Pinpoint the cell where the given text exists, returning its (X, Y) midpoint coordinate. 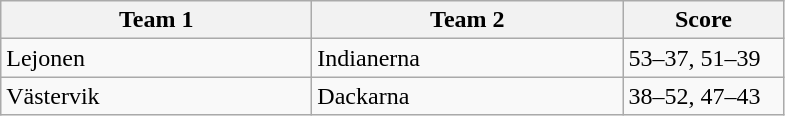
Team 1 (156, 20)
Indianerna (468, 58)
Västervik (156, 96)
Team 2 (468, 20)
Score (704, 20)
Dackarna (468, 96)
53–37, 51–39 (704, 58)
Lejonen (156, 58)
38–52, 47–43 (704, 96)
